Search for the cell housing the specified text and yield its [X, Y] center coordinate. 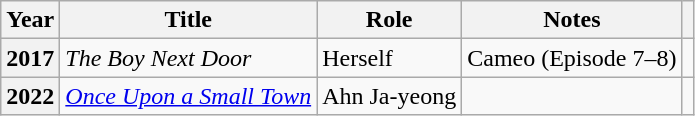
Herself [390, 58]
Once Upon a Small Town [188, 96]
Role [390, 20]
Title [188, 20]
Year [30, 20]
Notes [572, 20]
Ahn Ja-yeong [390, 96]
Cameo (Episode 7–8) [572, 58]
2017 [30, 58]
The Boy Next Door [188, 58]
2022 [30, 96]
